Output the [X, Y] coordinate of the center of the cell containing the given text.  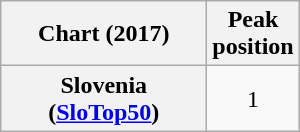
Peak position [253, 34]
Slovenia (SloTop50) [104, 98]
1 [253, 98]
Chart (2017) [104, 34]
